Return the [X, Y] coordinate for the center point of the cell that contains the specified text.  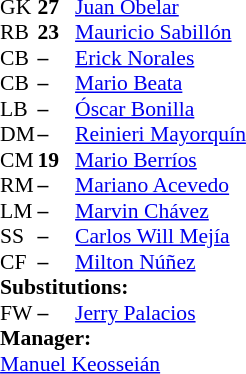
19 [57, 160]
Mauricio Sabillón [160, 33]
Manager: [123, 339]
SS [19, 237]
LB [19, 109]
Carlos Will Mejía [160, 237]
DM [19, 135]
Substitutions: [123, 287]
RM [19, 185]
Mario Beata [160, 83]
Erick Norales [160, 58]
Reinieri Mayorquín [160, 135]
23 [57, 33]
Mario Berríos [160, 160]
RB [19, 33]
Mariano Acevedo [160, 185]
CM [19, 160]
CF [19, 262]
LM [19, 211]
Marvin Chávez [160, 211]
FW [19, 313]
Óscar Bonilla [160, 109]
Jerry Palacios [160, 313]
Milton Núñez [160, 262]
